Search for the cell housing the specified text and yield its [X, Y] center coordinate. 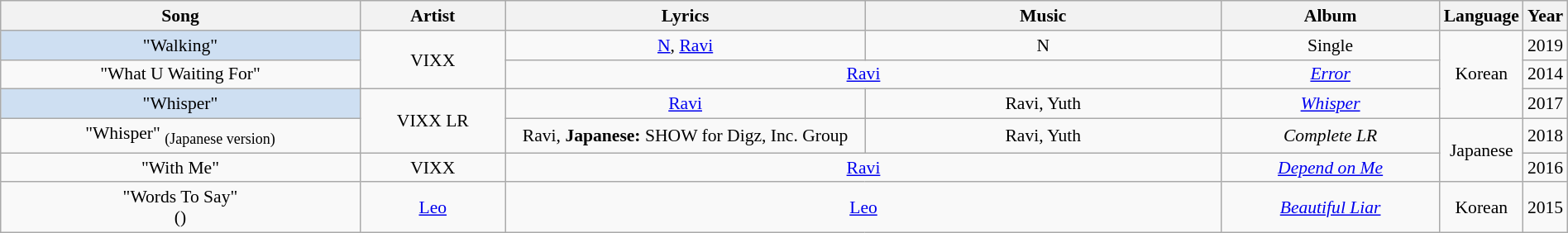
2019 [1545, 45]
N [1044, 45]
"Whisper" (Japanese version) [180, 136]
Complete LR [1331, 136]
Music [1044, 16]
Japanese [1482, 150]
2015 [1545, 207]
2018 [1545, 136]
Ravi, Japanese: SHOW for Digz, Inc. Group [685, 136]
Depend on Me [1331, 168]
"Words To Say"() [180, 207]
2014 [1545, 74]
Song [180, 16]
Lyrics [685, 16]
Single [1331, 45]
2016 [1545, 168]
Language [1482, 16]
"What U Waiting For" [180, 74]
"With Me" [180, 168]
Album [1331, 16]
Artist [433, 16]
Year [1545, 16]
VIXX LR [433, 121]
Error [1331, 74]
"Whisper" [180, 104]
"Walking" [180, 45]
N, Ravi [685, 45]
2017 [1545, 104]
Whisper [1331, 104]
Beautiful Liar [1331, 207]
